Pinpoint the cell where the given text exists, returning its (x, y) midpoint coordinate. 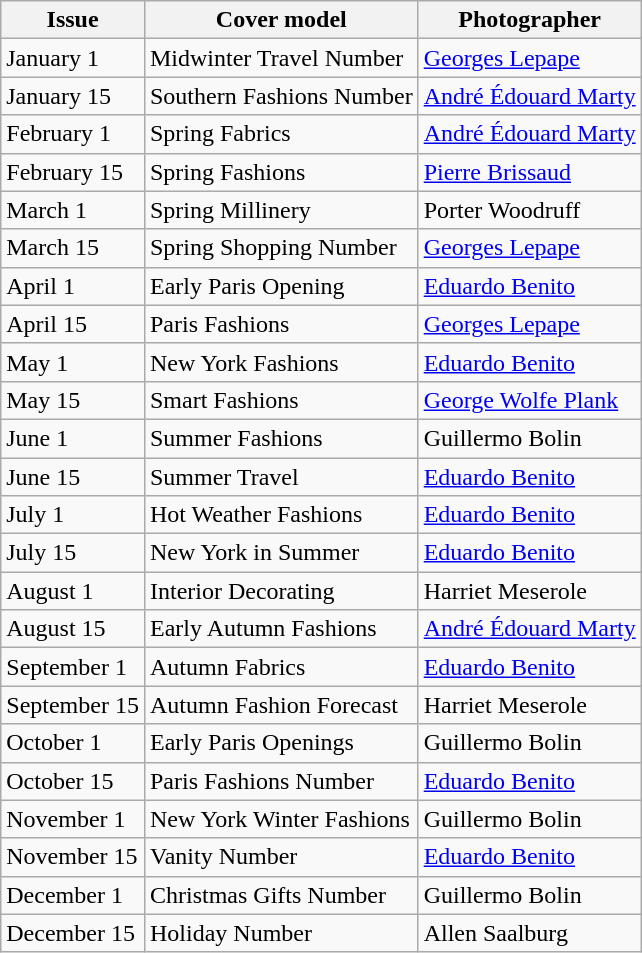
December 15 (73, 933)
July 1 (73, 515)
Spring Fashions (281, 172)
January 1 (73, 58)
September 15 (73, 705)
Hot Weather Fashions (281, 515)
Porter Woodruff (530, 210)
February 1 (73, 134)
Early Paris Opening (281, 286)
Early Paris Openings (281, 743)
Smart Fashions (281, 400)
June 1 (73, 438)
August 1 (73, 591)
New York Winter Fashions (281, 819)
November 1 (73, 819)
Pierre Brissaud (530, 172)
Allen Saalburg (530, 933)
Summer Fashions (281, 438)
October 15 (73, 781)
March 1 (73, 210)
April 1 (73, 286)
Paris Fashions (281, 324)
Spring Fabrics (281, 134)
January 15 (73, 96)
March 15 (73, 248)
November 15 (73, 857)
September 1 (73, 667)
October 1 (73, 743)
May 1 (73, 362)
July 15 (73, 553)
Paris Fashions Number (281, 781)
Spring Shopping Number (281, 248)
April 15 (73, 324)
Early Autumn Fashions (281, 629)
Midwinter Travel Number (281, 58)
New York in Summer (281, 553)
May 15 (73, 400)
Christmas Gifts Number (281, 895)
Autumn Fabrics (281, 667)
Autumn Fashion Forecast (281, 705)
Summer Travel (281, 477)
George Wolfe Plank (530, 400)
August 15 (73, 629)
June 15 (73, 477)
New York Fashions (281, 362)
Holiday Number (281, 933)
December 1 (73, 895)
Cover model (281, 20)
Interior Decorating (281, 591)
Spring Millinery (281, 210)
Issue (73, 20)
February 15 (73, 172)
Southern Fashions Number (281, 96)
Vanity Number (281, 857)
Photographer (530, 20)
